Detect which cell encompasses the target text, then output its [X, Y] center coordinate. 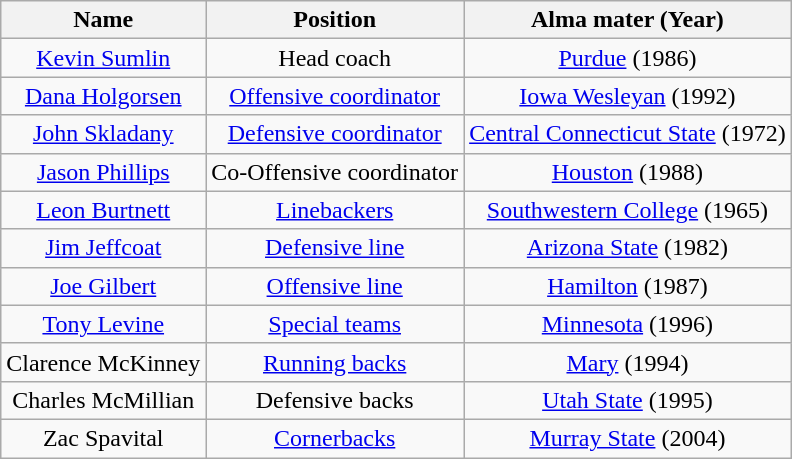
Tony Levine [104, 324]
Position [335, 20]
Central Connecticut State (1972) [628, 134]
Houston (1988) [628, 172]
Charles McMillian [104, 400]
Jason Phillips [104, 172]
Defensive coordinator [335, 134]
John Skladany [104, 134]
Cornerbacks [335, 438]
Mary (1994) [628, 362]
Running backs [335, 362]
Clarence McKinney [104, 362]
Iowa Wesleyan (1992) [628, 96]
Arizona State (1982) [628, 248]
Defensive backs [335, 400]
Leon Burtnett [104, 210]
Special teams [335, 324]
Defensive line [335, 248]
Jim Jeffcoat [104, 248]
Co-Offensive coordinator [335, 172]
Linebackers [335, 210]
Southwestern College (1965) [628, 210]
Murray State (2004) [628, 438]
Offensive line [335, 286]
Alma mater (Year) [628, 20]
Head coach [335, 58]
Name [104, 20]
Zac Spavital [104, 438]
Utah State (1995) [628, 400]
Hamilton (1987) [628, 286]
Joe Gilbert [104, 286]
Offensive coordinator [335, 96]
Kevin Sumlin [104, 58]
Dana Holgorsen [104, 96]
Minnesota (1996) [628, 324]
Purdue (1986) [628, 58]
